Extract the [x, y] coordinate from the center of the cell holding the provided text.  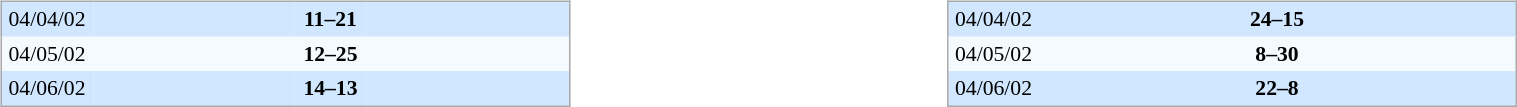
14–13 [330, 88]
22–8 [1276, 88]
24–15 [1276, 18]
12–25 [330, 53]
8–30 [1276, 53]
11–21 [330, 18]
